Detect which cell encompasses the target text, then output its [X, Y] center coordinate. 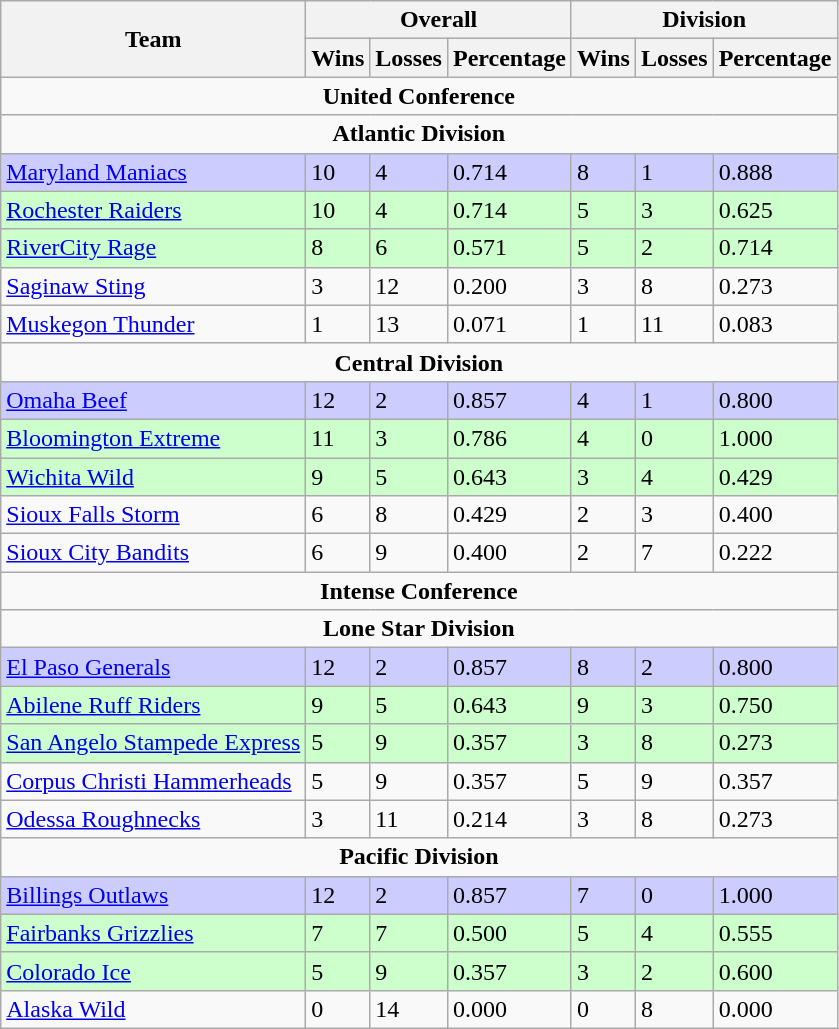
0.600 [775, 971]
0.071 [509, 324]
Central Division [419, 362]
Atlantic Division [419, 134]
Pacific Division [419, 857]
0.786 [509, 438]
El Paso Generals [154, 667]
Abilene Ruff Riders [154, 705]
0.214 [509, 819]
0.571 [509, 248]
13 [409, 324]
Division [704, 20]
Saginaw Sting [154, 286]
Colorado Ice [154, 971]
Omaha Beef [154, 400]
0.222 [775, 553]
Team [154, 39]
Billings Outlaws [154, 895]
Sioux City Bandits [154, 553]
Wichita Wild [154, 477]
Overall [439, 20]
United Conference [419, 96]
0.200 [509, 286]
0.083 [775, 324]
San Angelo Stampede Express [154, 743]
0.625 [775, 210]
Odessa Roughnecks [154, 819]
14 [409, 1009]
Muskegon Thunder [154, 324]
Bloomington Extreme [154, 438]
Intense Conference [419, 591]
RiverCity Rage [154, 248]
Lone Star Division [419, 629]
Corpus Christi Hammerheads [154, 781]
Alaska Wild [154, 1009]
Fairbanks Grizzlies [154, 933]
0.888 [775, 172]
0.500 [509, 933]
0.750 [775, 705]
Maryland Maniacs [154, 172]
Sioux Falls Storm [154, 515]
Rochester Raiders [154, 210]
0.555 [775, 933]
